Scan for the cell matching the given text and deliver its (x, y) coordinate at center. 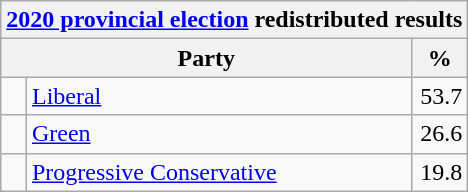
% (440, 58)
2020 provincial election redistributed results (234, 20)
Liberal (218, 96)
Green (218, 134)
53.7 (440, 96)
Progressive Conservative (218, 172)
26.6 (440, 134)
Party (206, 58)
19.8 (440, 172)
